Detect which cell encompasses the target text, then output its (x, y) center coordinate. 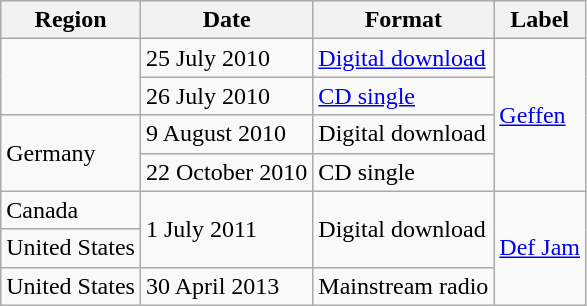
30 April 2013 (226, 286)
Canada (71, 210)
Germany (71, 153)
9 August 2010 (226, 134)
26 July 2010 (226, 96)
Label (540, 20)
Mainstream radio (404, 286)
Format (404, 20)
25 July 2010 (226, 58)
22 October 2010 (226, 172)
1 July 2011 (226, 229)
Region (71, 20)
Geffen (540, 115)
Def Jam (540, 248)
Date (226, 20)
